Determine the [X, Y] coordinate at the center of the cell enclosing the given text.  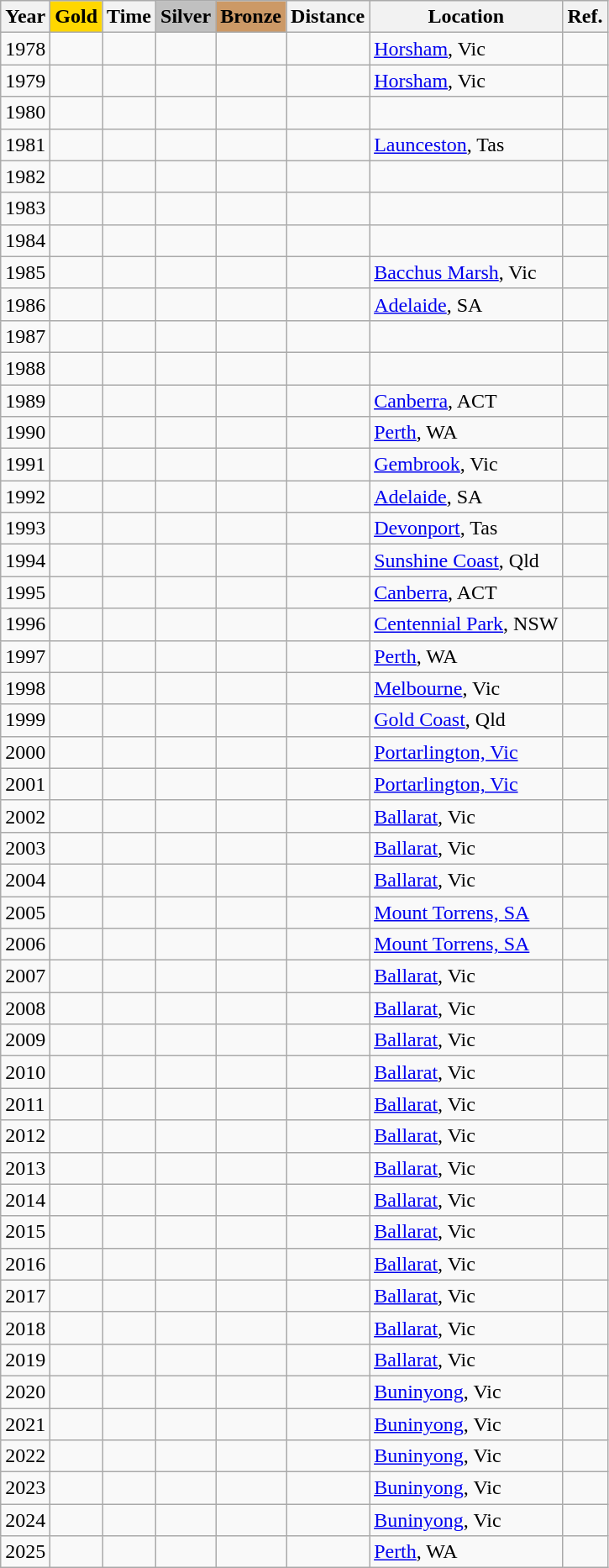
Sunshine Coast, Qld [466, 560]
2017 [25, 1296]
1996 [25, 624]
1986 [25, 304]
1999 [25, 720]
Gold [76, 17]
Gold Coast, Qld [466, 720]
2007 [25, 976]
2014 [25, 1200]
2013 [25, 1168]
2002 [25, 816]
Melbourne, Vic [466, 688]
2003 [25, 848]
1993 [25, 529]
Year [25, 17]
1983 [25, 208]
Distance [328, 17]
Centennial Park, NSW [466, 624]
1982 [25, 176]
1987 [25, 336]
Launceston, Tas [466, 145]
Gembrook, Vic [466, 465]
Bacchus Marsh, Vic [466, 272]
2021 [25, 1424]
2016 [25, 1264]
2006 [25, 944]
2020 [25, 1392]
2019 [25, 1360]
1990 [25, 433]
1994 [25, 560]
Bronze [251, 17]
1991 [25, 465]
2004 [25, 880]
2005 [25, 912]
2025 [25, 1552]
1984 [25, 240]
2011 [25, 1104]
1997 [25, 656]
Location [466, 17]
2010 [25, 1072]
1989 [25, 401]
1985 [25, 272]
1981 [25, 145]
2022 [25, 1456]
2023 [25, 1488]
2000 [25, 752]
2008 [25, 1008]
Silver [186, 17]
1978 [25, 49]
2024 [25, 1520]
1995 [25, 592]
2015 [25, 1232]
Ref. [585, 17]
2009 [25, 1040]
1992 [25, 497]
1988 [25, 368]
1979 [25, 81]
Time [129, 17]
2018 [25, 1328]
1998 [25, 688]
Devonport, Tas [466, 529]
2012 [25, 1136]
1980 [25, 113]
2001 [25, 784]
